Detect which cell encompasses the target text, then output its [x, y] center coordinate. 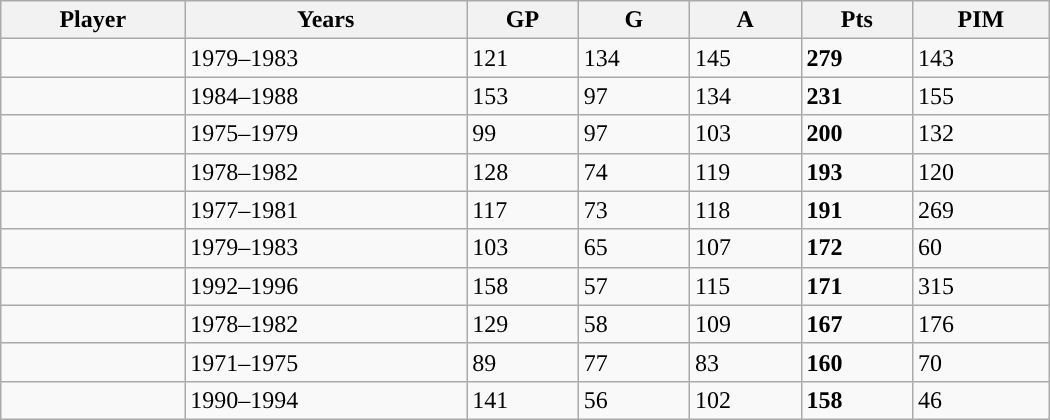
120 [980, 172]
74 [634, 172]
109 [746, 324]
107 [746, 248]
1990–1994 [326, 400]
77 [634, 362]
Years [326, 20]
1975–1979 [326, 134]
118 [746, 210]
143 [980, 58]
315 [980, 286]
193 [856, 172]
57 [634, 286]
PIM [980, 20]
89 [522, 362]
160 [856, 362]
153 [522, 96]
200 [856, 134]
269 [980, 210]
167 [856, 324]
60 [980, 248]
65 [634, 248]
119 [746, 172]
172 [856, 248]
83 [746, 362]
A [746, 20]
128 [522, 172]
1971–1975 [326, 362]
1992–1996 [326, 286]
46 [980, 400]
132 [980, 134]
117 [522, 210]
176 [980, 324]
121 [522, 58]
Pts [856, 20]
G [634, 20]
279 [856, 58]
56 [634, 400]
231 [856, 96]
73 [634, 210]
Player [93, 20]
99 [522, 134]
171 [856, 286]
191 [856, 210]
115 [746, 286]
129 [522, 324]
GP [522, 20]
145 [746, 58]
155 [980, 96]
58 [634, 324]
102 [746, 400]
1984–1988 [326, 96]
141 [522, 400]
70 [980, 362]
1977–1981 [326, 210]
